Return the [x, y] coordinate for the center point of the cell that contains the specified text.  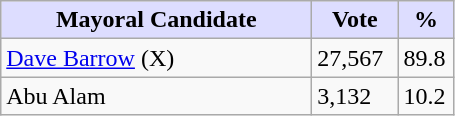
10.2 [426, 96]
Mayoral Candidate [156, 20]
3,132 [355, 96]
% [426, 20]
Dave Barrow (X) [156, 58]
89.8 [426, 58]
Vote [355, 20]
27,567 [355, 58]
Abu Alam [156, 96]
